Find where the given text appears and provide that cell's center as [x, y] coordinate. 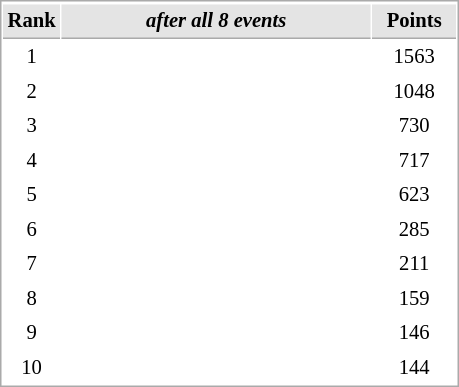
159 [414, 298]
10 [32, 368]
3 [32, 126]
Rank [32, 21]
5 [32, 194]
6 [32, 230]
Points [414, 21]
after all 8 events [216, 21]
1048 [414, 92]
1563 [414, 56]
211 [414, 264]
144 [414, 368]
285 [414, 230]
1 [32, 56]
146 [414, 332]
623 [414, 194]
2 [32, 92]
730 [414, 126]
717 [414, 160]
4 [32, 160]
7 [32, 264]
8 [32, 298]
9 [32, 332]
